Search for the cell housing the specified text and yield its [x, y] center coordinate. 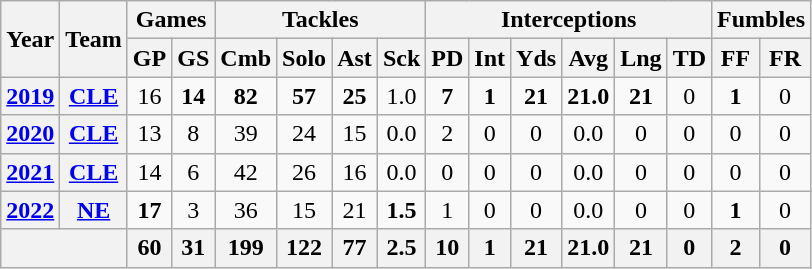
Cmb [246, 58]
60 [149, 248]
24 [304, 134]
Ast [355, 58]
122 [304, 248]
Lng [641, 58]
Yds [536, 58]
2019 [30, 96]
8 [194, 134]
GS [194, 58]
Year [30, 39]
PD [448, 58]
Int [490, 58]
10 [448, 248]
31 [194, 248]
1.0 [401, 96]
77 [355, 248]
25 [355, 96]
Interceptions [569, 20]
Tackles [320, 20]
199 [246, 248]
2021 [30, 172]
13 [149, 134]
TD [689, 58]
6 [194, 172]
Sck [401, 58]
GP [149, 58]
36 [246, 210]
57 [304, 96]
Avg [588, 58]
3 [194, 210]
7 [448, 96]
FF [736, 58]
FR [784, 58]
42 [246, 172]
2020 [30, 134]
82 [246, 96]
Games [170, 20]
Team [94, 39]
17 [149, 210]
1.5 [401, 210]
Fumbles [762, 20]
NE [94, 210]
26 [304, 172]
Solo [304, 58]
39 [246, 134]
2.5 [401, 248]
2022 [30, 210]
